Return the (X, Y) coordinate for the center point of the cell that contains the specified text.  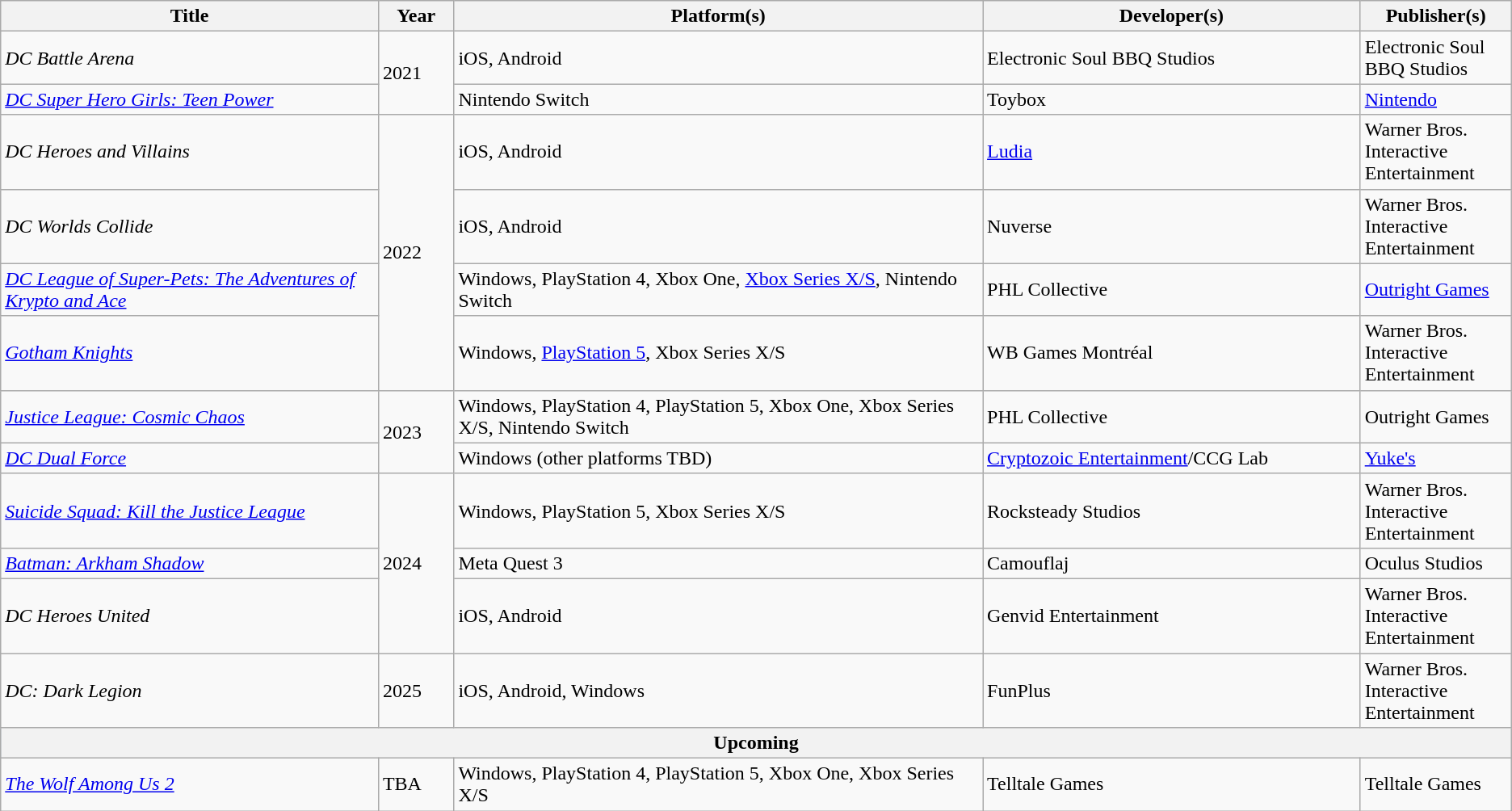
Oculus Studios (1436, 563)
The Wolf Among Us 2 (190, 785)
Toybox (1172, 99)
DC Heroes United (190, 616)
iOS, Android, Windows (719, 690)
Year (416, 16)
Suicide Squad: Kill the Justice League (190, 511)
Nuverse (1172, 226)
2022 (416, 252)
DC Heroes and Villains (190, 152)
2025 (416, 690)
DC Worlds Collide (190, 226)
DC Super Hero Girls: Teen Power (190, 99)
Batman: Arkham Shadow (190, 563)
Ludia (1172, 152)
2024 (416, 563)
Yuke's (1436, 458)
Cryptozoic Entertainment/CCG Lab (1172, 458)
Windows, PlayStation 4, PlayStation 5, Xbox One, Xbox Series X/S, Nintendo Switch (719, 417)
2023 (416, 431)
DC League of Super-Pets: The Adventures of Krypto and Ace (190, 289)
TBA (416, 785)
WB Games Montréal (1172, 353)
Title (190, 16)
DC Dual Force (190, 458)
DC Battle Arena (190, 58)
Rocksteady Studios (1172, 511)
Camouflaj (1172, 563)
Justice League: Cosmic Chaos (190, 417)
Windows, PlayStation 4, Xbox One, Xbox Series X/S, Nintendo Switch (719, 289)
Publisher(s) (1436, 16)
Developer(s) (1172, 16)
Meta Quest 3 (719, 563)
Nintendo (1436, 99)
Windows, PlayStation 4, PlayStation 5, Xbox One, Xbox Series X/S (719, 785)
Platform(s) (719, 16)
Gotham Knights (190, 353)
Upcoming (756, 743)
DC: Dark Legion (190, 690)
Nintendo Switch (719, 99)
FunPlus (1172, 690)
2021 (416, 73)
Windows (other platforms TBD) (719, 458)
Genvid Entertainment (1172, 616)
